Return the (X, Y) coordinate for the center point of the cell that contains the specified text.  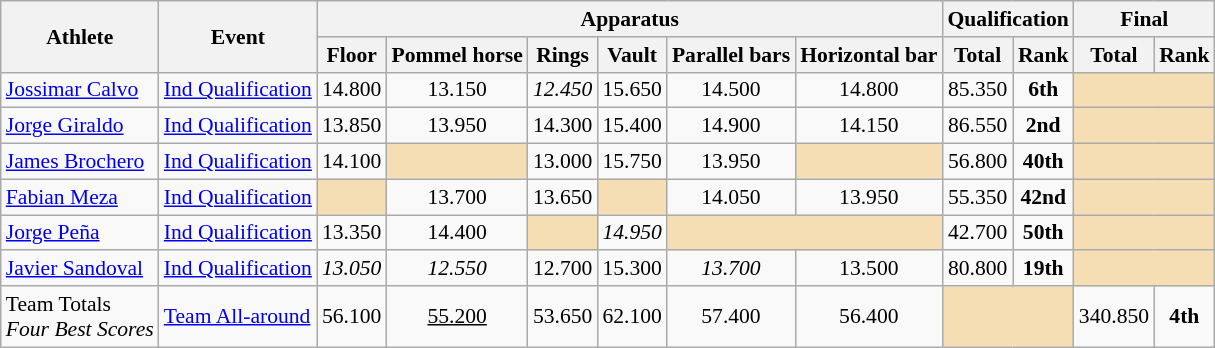
Team TotalsFour Best Scores (80, 316)
Event (238, 36)
Parallel bars (731, 55)
42nd (1044, 197)
13.850 (352, 126)
6th (1044, 90)
80.800 (978, 269)
50th (1044, 233)
Jossimar Calvo (80, 90)
James Brochero (80, 162)
14.100 (352, 162)
40th (1044, 162)
12.550 (456, 269)
57.400 (731, 316)
12.450 (562, 90)
85.350 (978, 90)
Athlete (80, 36)
13.000 (562, 162)
Apparatus (630, 19)
13.350 (352, 233)
14.050 (731, 197)
4th (1184, 316)
Final (1144, 19)
15.300 (632, 269)
56.400 (868, 316)
14.500 (731, 90)
14.900 (731, 126)
14.950 (632, 233)
42.700 (978, 233)
Qualification (1008, 19)
Team All-around (238, 316)
14.400 (456, 233)
Pommel horse (456, 55)
14.150 (868, 126)
Rings (562, 55)
Jorge Giraldo (80, 126)
15.400 (632, 126)
2nd (1044, 126)
13.050 (352, 269)
53.650 (562, 316)
15.650 (632, 90)
15.750 (632, 162)
14.300 (562, 126)
Horizontal bar (868, 55)
13.500 (868, 269)
55.200 (456, 316)
340.850 (1114, 316)
Jorge Peña (80, 233)
Floor (352, 55)
86.550 (978, 126)
13.650 (562, 197)
Vault (632, 55)
13.150 (456, 90)
56.100 (352, 316)
55.350 (978, 197)
19th (1044, 269)
Fabian Meza (80, 197)
56.800 (978, 162)
Javier Sandoval (80, 269)
62.100 (632, 316)
12.700 (562, 269)
